Return the (x, y) coordinate for the center point of the cell that contains the specified text.  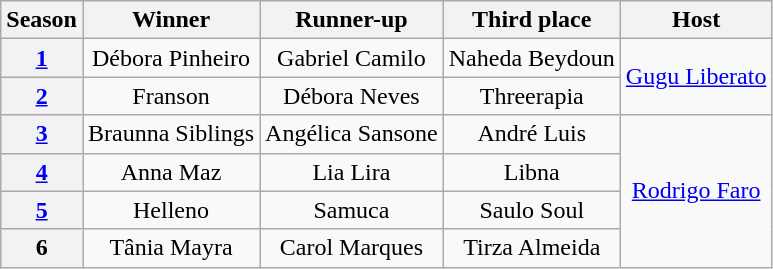
Winner (170, 20)
Host (696, 20)
3 (42, 134)
Tirza Almeida (532, 248)
Naheda Beydoun (532, 58)
Libna (532, 172)
André Luis (532, 134)
Lia Lira (352, 172)
Franson (170, 96)
Helleno (170, 210)
2 (42, 96)
Threerapia (532, 96)
6 (42, 248)
Third place (532, 20)
Gugu Liberato (696, 77)
Débora Pinheiro (170, 58)
Débora Neves (352, 96)
Saulo Soul (532, 210)
Gabriel Camilo (352, 58)
Season (42, 20)
Carol Marques (352, 248)
4 (42, 172)
Samuca (352, 210)
Rodrigo Faro (696, 191)
Anna Maz (170, 172)
5 (42, 210)
Runner-up (352, 20)
Tânia Mayra (170, 248)
1 (42, 58)
Angélica Sansone (352, 134)
Braunna Siblings (170, 134)
